From the cell containing the given text, extract its center point as (x, y) coordinate. 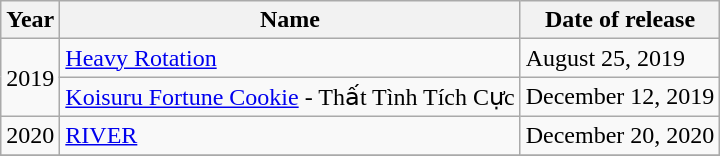
Name (290, 20)
Koisuru Fortune Cookie - Thất Tình Tích Cực (290, 97)
2020 (30, 135)
Heavy Rotation (290, 58)
Date of release (620, 20)
August 25, 2019 (620, 58)
2019 (30, 78)
Year (30, 20)
December 12, 2019 (620, 97)
RIVER (290, 135)
December 20, 2020 (620, 135)
